From the cell containing the given text, extract its center point as [X, Y] coordinate. 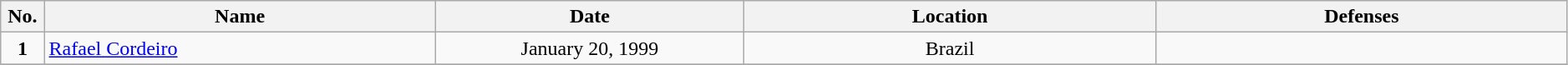
Name [240, 17]
Brazil [951, 48]
Rafael Cordeiro [240, 48]
Location [951, 17]
Defenses [1362, 17]
No. [23, 17]
January 20, 1999 [590, 48]
Date [590, 17]
1 [23, 48]
